Pinpoint the cell where the given text exists, returning its (x, y) midpoint coordinate. 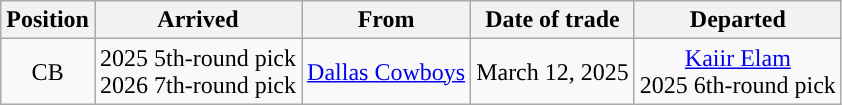
CB (48, 72)
Dallas Cowboys (386, 72)
Arrived (198, 20)
March 12, 2025 (553, 72)
Departed (738, 20)
Position (48, 20)
Date of trade (553, 20)
Kaiir Elam 2025 6th-round pick (738, 72)
From (386, 20)
2025 5th-round pick 2026 7th-round pick (198, 72)
